Identify which cell holds the provided text, then report its [x, y] central coordinate. 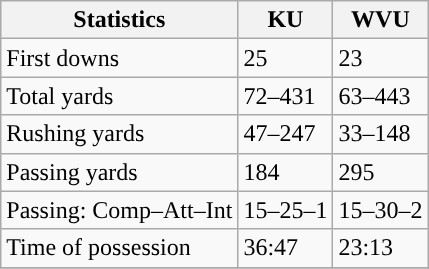
25 [286, 58]
63–443 [380, 96]
WVU [380, 20]
Statistics [120, 20]
Passing yards [120, 172]
33–148 [380, 134]
15–30–2 [380, 210]
Time of possession [120, 248]
295 [380, 172]
23:13 [380, 248]
72–431 [286, 96]
23 [380, 58]
Passing: Comp–Att–Int [120, 210]
KU [286, 20]
184 [286, 172]
Rushing yards [120, 134]
First downs [120, 58]
15–25–1 [286, 210]
36:47 [286, 248]
Total yards [120, 96]
47–247 [286, 134]
